Return [x, y] of the center of cell containing provided text 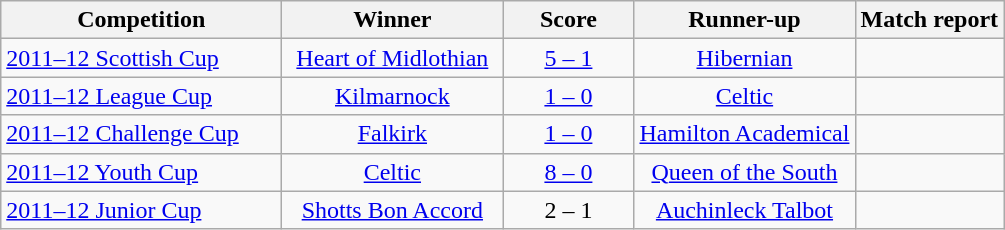
Shotts Bon Accord [392, 210]
8 – 0 [568, 172]
Falkirk [392, 134]
2011–12 Youth Cup [142, 172]
Kilmarnock [392, 96]
Hibernian [744, 58]
Competition [142, 20]
2011–12 Junior Cup [142, 210]
2011–12 League Cup [142, 96]
Score [568, 20]
Runner-up [744, 20]
Queen of the South [744, 172]
2011–12 Scottish Cup [142, 58]
Hamilton Academical [744, 134]
Winner [392, 20]
2011–12 Challenge Cup [142, 134]
5 – 1 [568, 58]
Auchinleck Talbot [744, 210]
Match report [930, 20]
2 – 1 [568, 210]
Heart of Midlothian [392, 58]
